Pinpoint the cell where the given text exists, returning its [X, Y] midpoint coordinate. 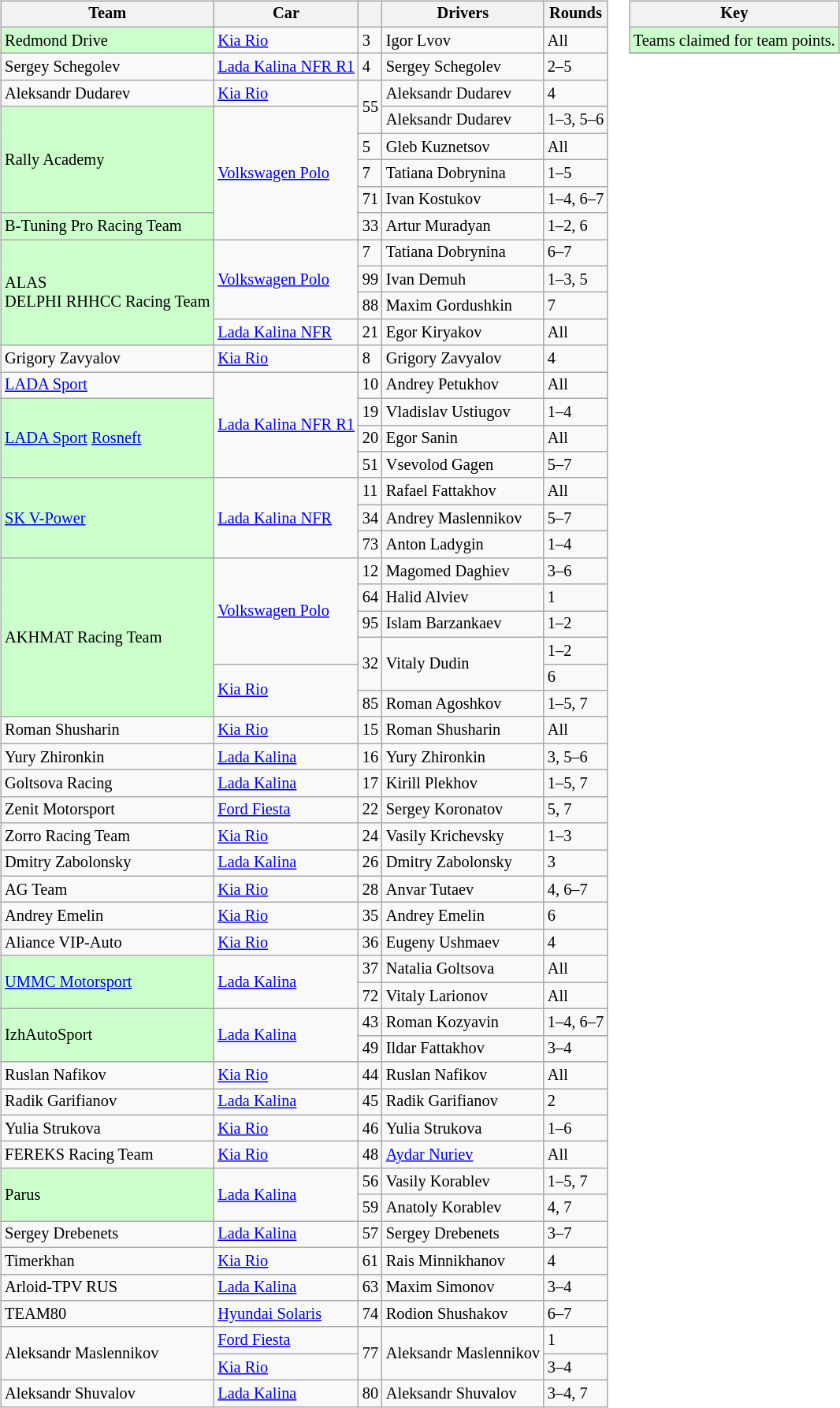
55 [370, 107]
99 [370, 279]
Vsevolod Gagen [463, 465]
35 [370, 916]
Rais Minnikhanov [463, 1261]
44 [370, 1075]
Redmond Drive [107, 40]
Artur Muradyan [463, 226]
Aliance VIP-Auto [107, 943]
LADA Sport [107, 386]
Key [734, 14]
1–5 [575, 173]
Islam Barzankaev [463, 624]
Gleb Kuznetsov [463, 147]
Aydar Nuriev [463, 1155]
46 [370, 1128]
72 [370, 996]
Anatoly Korablev [463, 1208]
Parus [107, 1195]
61 [370, 1261]
3–4, 7 [575, 1394]
Vitaly Dudin [463, 664]
B-Tuning Pro Racing Team [107, 226]
Maxim Gordushkin [463, 306]
Ivan Demuh [463, 279]
8 [370, 359]
TEAM80 [107, 1314]
10 [370, 386]
32 [370, 664]
FEREKS Racing Team [107, 1155]
Sergey Koronatov [463, 810]
AG Team [107, 889]
20 [370, 438]
11 [370, 491]
1–6 [575, 1128]
Vasily Krichevsky [463, 836]
19 [370, 412]
34 [370, 518]
Zorro Racing Team [107, 836]
57 [370, 1235]
Anton Ladygin [463, 545]
ALASDELPHI RHHCC Racing Team [107, 293]
5 [370, 147]
2 [575, 1102]
Egor Sanin [463, 438]
Rally Academy [107, 159]
Goltsova Racing [107, 784]
SK V-Power [107, 517]
Ivan Kostukov [463, 199]
28 [370, 889]
Hyundai Solaris [286, 1314]
73 [370, 545]
1–2, 6 [575, 226]
Team [107, 14]
33 [370, 226]
Vladislav Ustiugov [463, 412]
74 [370, 1314]
Zenit Motorsport [107, 810]
85 [370, 704]
51 [370, 465]
95 [370, 624]
Magomed Daghiev [463, 571]
3, 5–6 [575, 757]
Vasily Korablev [463, 1182]
22 [370, 810]
Halid Alviev [463, 598]
36 [370, 943]
Andrey Petukhov [463, 386]
Igor Lvov [463, 40]
Vitaly Larionov [463, 996]
3–6 [575, 571]
Anvar Tutaev [463, 889]
1–3 [575, 836]
56 [370, 1182]
37 [370, 969]
17 [370, 784]
24 [370, 836]
15 [370, 730]
49 [370, 1049]
Eugeny Ushmaev [463, 943]
Rounds [575, 14]
Kirill Plekhov [463, 784]
63 [370, 1287]
88 [370, 306]
4, 7 [575, 1208]
2–5 [575, 67]
59 [370, 1208]
Roman Kozyavin [463, 1022]
Rodion Shushakov [463, 1314]
Egor Kiryakov [463, 333]
Car [286, 14]
26 [370, 863]
80 [370, 1394]
64 [370, 598]
3–7 [575, 1235]
Drivers [463, 14]
Arloid-TPV RUS [107, 1287]
16 [370, 757]
Roman Agoshkov [463, 704]
21 [370, 333]
4, 6–7 [575, 889]
45 [370, 1102]
Rafael Fattakhov [463, 491]
5, 7 [575, 810]
1–3, 5–6 [575, 120]
77 [370, 1353]
48 [370, 1155]
UMMC Motorsport [107, 982]
IzhAutoSport [107, 1036]
LADA Sport Rosneft [107, 438]
Natalia Goltsova [463, 969]
Ildar Fattakhov [463, 1049]
43 [370, 1022]
12 [370, 571]
71 [370, 199]
Teams claimed for team points. [734, 40]
Maxim Simonov [463, 1287]
AKHMAT Racing Team [107, 637]
1–3, 5 [575, 279]
Andrey Maslennikov [463, 518]
Timerkhan [107, 1261]
